Extract the [x, y] coordinate from the center of the cell holding the provided text.  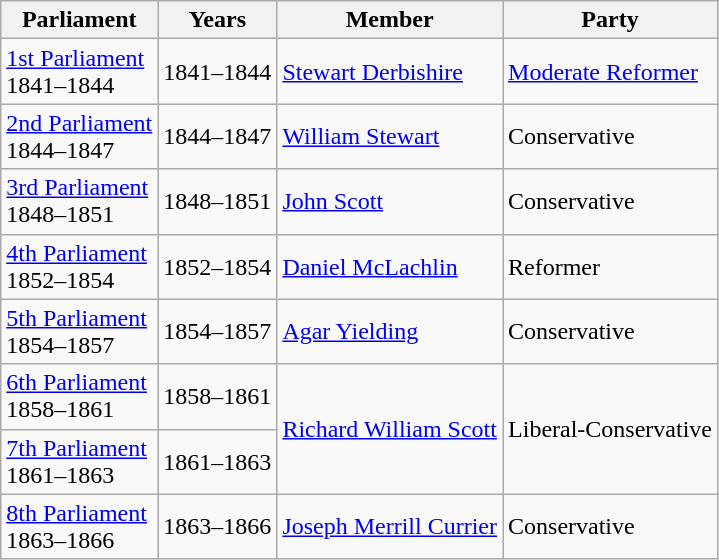
1841–1844 [218, 72]
2nd Parliament1844–1847 [80, 136]
1848–1851 [218, 202]
7th Parliament1861–1863 [80, 462]
4th Parliament1852–1854 [80, 266]
1861–1863 [218, 462]
Liberal-Conservative [610, 429]
1852–1854 [218, 266]
Richard William Scott [390, 429]
6th Parliament1858–1861 [80, 396]
Joseph Merrill Currier [390, 526]
Years [218, 20]
1854–1857 [218, 332]
John Scott [390, 202]
Member [390, 20]
Agar Yielding [390, 332]
1863–1866 [218, 526]
3rd Parliament1848–1851 [80, 202]
Stewart Derbishire [390, 72]
1st Parliament1841–1844 [80, 72]
8th Parliament1863–1866 [80, 526]
Party [610, 20]
1858–1861 [218, 396]
Moderate Reformer [610, 72]
1844–1847 [218, 136]
Reformer [610, 266]
Parliament [80, 20]
William Stewart [390, 136]
Daniel McLachlin [390, 266]
5th Parliament1854–1857 [80, 332]
